Determine the (X, Y) coordinate at the center of the cell enclosing the given text.  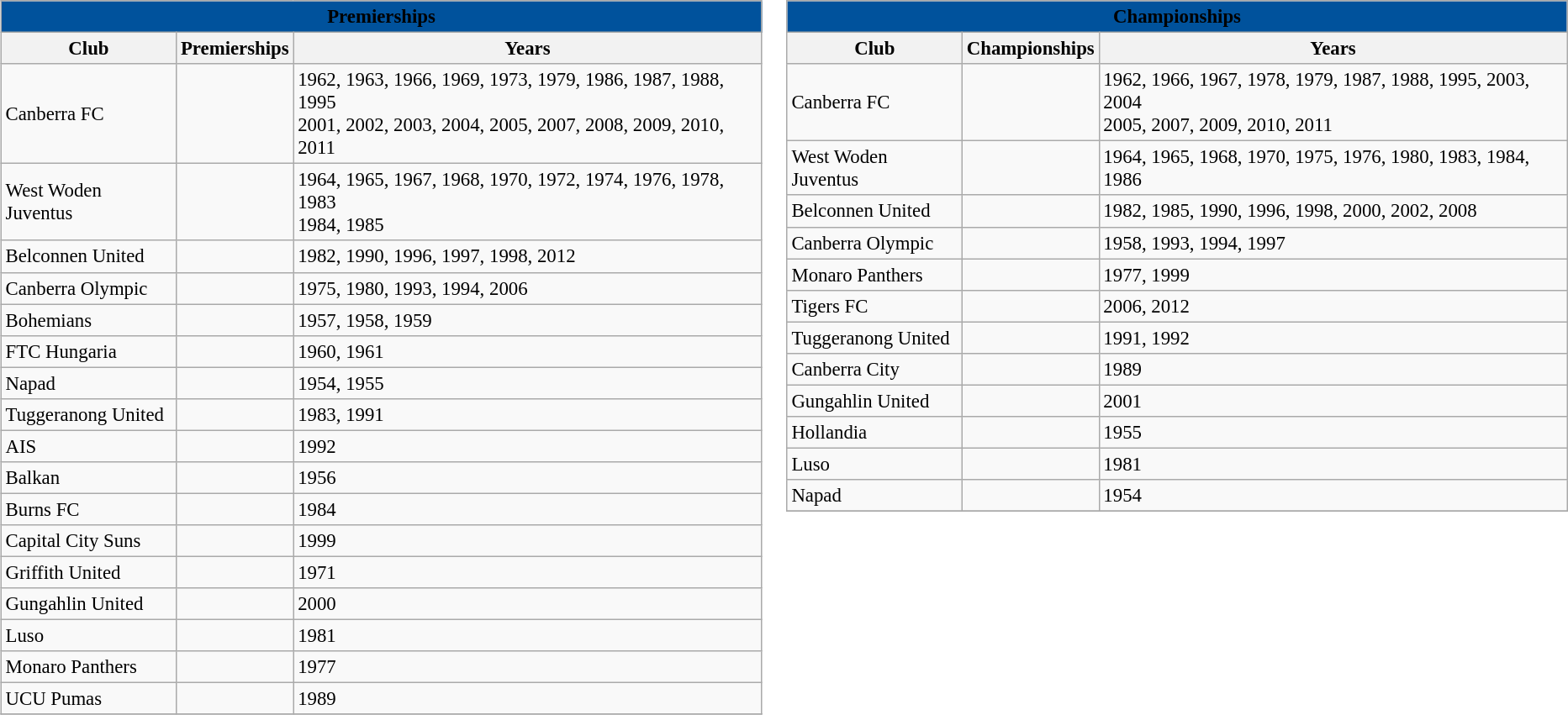
Hollandia (874, 433)
1999 (528, 541)
1964, 1965, 1967, 1968, 1970, 1972, 1974, 1976, 1978, 1983 1984, 1985 (528, 202)
AIS (88, 446)
1958, 1993, 1994, 1997 (1333, 243)
1957, 1958, 1959 (528, 320)
1954 (1333, 496)
2006, 2012 (1333, 306)
1962, 1966, 1967, 1978, 1979, 1987, 1988, 1995, 2003, 2004 2005, 2007, 2009, 2010, 2011 (1333, 103)
UCU Pumas (88, 699)
FTC Hungaria (88, 351)
Canberra City (874, 369)
2000 (528, 604)
1982, 1985, 1990, 1996, 1998, 2000, 2002, 2008 (1333, 211)
1956 (528, 478)
1984 (528, 509)
1975, 1980, 1993, 1994, 2006 (528, 288)
1983, 1991 (528, 414)
1954, 1955 (528, 383)
Capital City Suns (88, 541)
1991, 1992 (1333, 338)
2001 (1333, 401)
Griffith United (88, 572)
1962, 1963, 1966, 1969, 1973, 1979, 1986, 1987, 1988, 1995 2001, 2002, 2003, 2004, 2005, 2007, 2008, 2009, 2010, 2011 (528, 114)
Balkan (88, 478)
1977 (528, 667)
Burns FC (88, 509)
1977, 1999 (1333, 275)
1992 (528, 446)
Bohemians (88, 320)
Tigers FC (874, 306)
1971 (528, 572)
1960, 1961 (528, 351)
1955 (1333, 433)
1982, 1990, 1996, 1997, 1998, 2012 (528, 256)
1964, 1965, 1968, 1970, 1975, 1976, 1980, 1983, 1984, 1986 (1333, 168)
